Determine the [X, Y] coordinate at the center of the cell enclosing the given text.  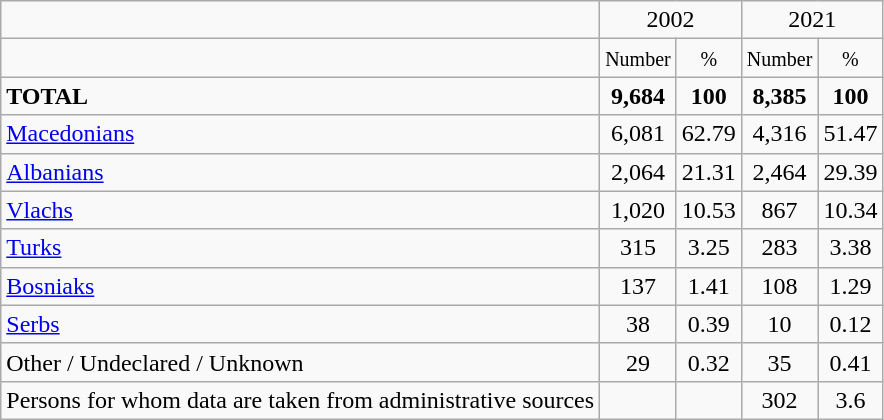
302 [780, 400]
0.32 [708, 362]
Macedonians [300, 134]
8,385 [780, 96]
315 [638, 248]
1,020 [638, 210]
3.25 [708, 248]
9,684 [638, 96]
1.29 [850, 286]
21.31 [708, 172]
867 [780, 210]
1.41 [708, 286]
Albanians [300, 172]
2,064 [638, 172]
10.34 [850, 210]
29.39 [850, 172]
Other / Undeclared / Unknown [300, 362]
2002 [671, 20]
4,316 [780, 134]
38 [638, 324]
283 [780, 248]
0.12 [850, 324]
62.79 [708, 134]
Vlachs [300, 210]
3.6 [850, 400]
108 [780, 286]
35 [780, 362]
51.47 [850, 134]
Bosniaks [300, 286]
6,081 [638, 134]
Persons for whom data are taken from administrative sources [300, 400]
2021 [812, 20]
137 [638, 286]
10.53 [708, 210]
Serbs [300, 324]
10 [780, 324]
Turks [300, 248]
3.38 [850, 248]
29 [638, 362]
2,464 [780, 172]
TOTAL [300, 96]
0.39 [708, 324]
0.41 [850, 362]
